Scan for the cell matching the given text and deliver its (X, Y) coordinate at center. 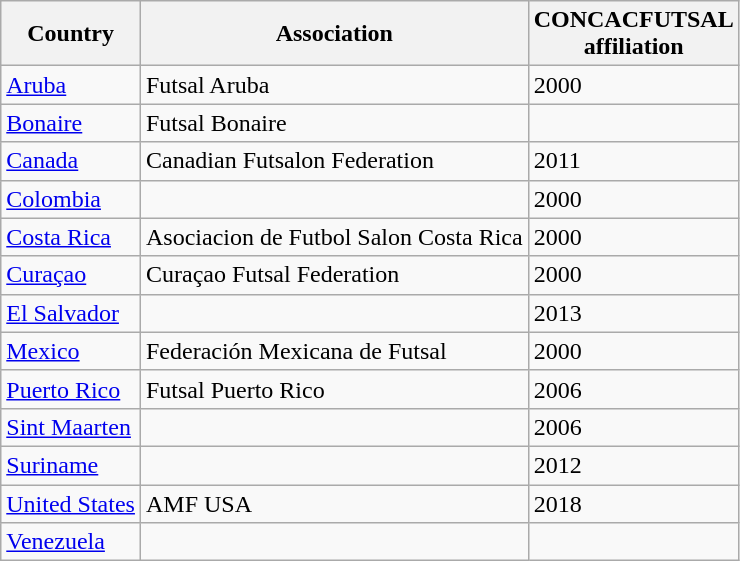
Venezuela (71, 542)
Puerto Rico (71, 389)
Canadian Futsalon Federation (334, 161)
2013 (634, 313)
Curaçao Futsal Federation (334, 275)
AMF USA (334, 503)
Costa Rica (71, 237)
CONCACFUTSALaffiliation (634, 34)
Asociacion de Futbol Salon Costa Rica (334, 237)
Suriname (71, 465)
Aruba (71, 85)
Futsal Bonaire (334, 123)
Futsal Aruba (334, 85)
2011 (634, 161)
2018 (634, 503)
Country (71, 34)
Bonaire (71, 123)
Colombia (71, 199)
Association (334, 34)
Federación Mexicana de Futsal (334, 351)
Curaçao (71, 275)
Futsal Puerto Rico (334, 389)
United States (71, 503)
2012 (634, 465)
Mexico (71, 351)
Canada (71, 161)
El Salvador (71, 313)
Sint Maarten (71, 427)
